Provide the [x, y] coordinate of the cell's center where the given text is located.  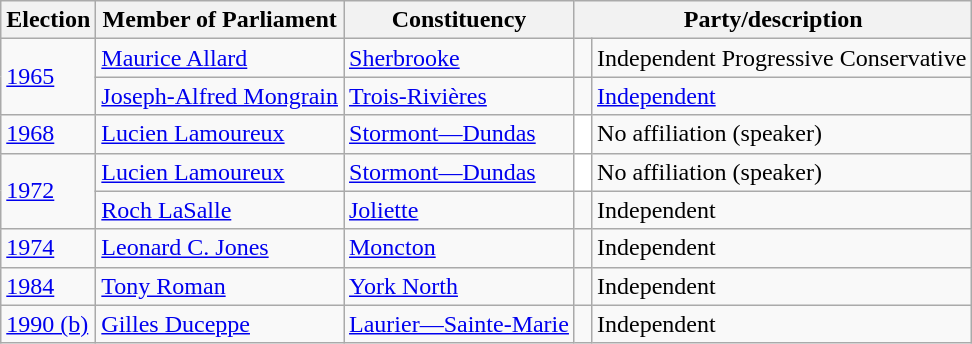
1984 [48, 286]
1972 [48, 191]
Joliette [460, 210]
Independent Progressive Conservative [782, 58]
Maurice Allard [220, 58]
Trois-Rivières [460, 96]
Sherbrooke [460, 58]
Laurier—Sainte-Marie [460, 324]
Constituency [460, 20]
1974 [48, 248]
Gilles Duceppe [220, 324]
Moncton [460, 248]
Roch LaSalle [220, 210]
Joseph-Alfred Mongrain [220, 96]
Tony Roman [220, 286]
Party/description [772, 20]
1990 (b) [48, 324]
Leonard C. Jones [220, 248]
1965 [48, 77]
Member of Parliament [220, 20]
York North [460, 286]
1968 [48, 134]
Election [48, 20]
